Find where the given text appears and provide that cell's center as [X, Y] coordinate. 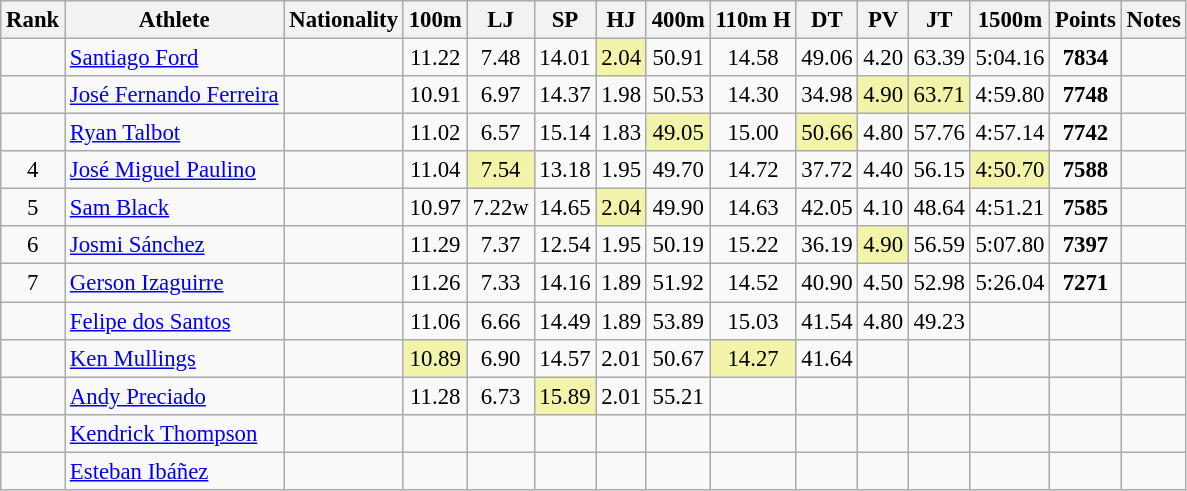
11.04 [435, 170]
10.97 [435, 208]
13.18 [565, 170]
5 [33, 208]
Ken Mullings [174, 358]
6.66 [500, 321]
14.49 [565, 321]
JT [939, 20]
Ryan Talbot [174, 133]
49.90 [678, 208]
51.92 [678, 283]
DT [827, 20]
Notes [1154, 20]
7588 [1086, 170]
55.21 [678, 396]
14.30 [753, 95]
6.57 [500, 133]
15.22 [753, 245]
15.03 [753, 321]
11.28 [435, 396]
4.50 [883, 283]
42.05 [827, 208]
57.76 [939, 133]
Andy Preciado [174, 396]
50.67 [678, 358]
56.15 [939, 170]
14.52 [753, 283]
11.26 [435, 283]
4 [33, 170]
14.57 [565, 358]
63.39 [939, 58]
49.05 [678, 133]
41.54 [827, 321]
HJ [621, 20]
6 [33, 245]
Athlete [174, 20]
1500m [1010, 20]
Sam Black [174, 208]
15.00 [753, 133]
7748 [1086, 95]
400m [678, 20]
7397 [1086, 245]
50.91 [678, 58]
Josmi Sánchez [174, 245]
Felipe dos Santos [174, 321]
53.89 [678, 321]
7585 [1086, 208]
Points [1086, 20]
LJ [500, 20]
Kendrick Thompson [174, 433]
49.23 [939, 321]
5:07.80 [1010, 245]
10.89 [435, 358]
14.72 [753, 170]
50.19 [678, 245]
110m H [753, 20]
7.48 [500, 58]
36.19 [827, 245]
14.16 [565, 283]
11.02 [435, 133]
14.37 [565, 95]
1.98 [621, 95]
SP [565, 20]
50.53 [678, 95]
14.27 [753, 358]
Esteban Ibáñez [174, 471]
4:51.21 [1010, 208]
15.89 [565, 396]
7.22w [500, 208]
José Miguel Paulino [174, 170]
56.59 [939, 245]
50.66 [827, 133]
4.40 [883, 170]
7742 [1086, 133]
6.73 [500, 396]
4:50.70 [1010, 170]
7271 [1086, 283]
40.90 [827, 283]
4:59.80 [1010, 95]
6.97 [500, 95]
14.01 [565, 58]
12.54 [565, 245]
14.63 [753, 208]
11.06 [435, 321]
7.33 [500, 283]
Rank [33, 20]
100m [435, 20]
63.71 [939, 95]
Gerson Izaguirre [174, 283]
48.64 [939, 208]
41.64 [827, 358]
11.29 [435, 245]
5:04.16 [1010, 58]
6.90 [500, 358]
1.83 [621, 133]
PV [883, 20]
15.14 [565, 133]
Santiago Ford [174, 58]
4.10 [883, 208]
14.58 [753, 58]
7 [33, 283]
Nationality [344, 20]
49.06 [827, 58]
4:57.14 [1010, 133]
14.65 [565, 208]
José Fernando Ferreira [174, 95]
52.98 [939, 283]
4.20 [883, 58]
7.37 [500, 245]
5:26.04 [1010, 283]
34.98 [827, 95]
7.54 [500, 170]
11.22 [435, 58]
37.72 [827, 170]
7834 [1086, 58]
49.70 [678, 170]
10.91 [435, 95]
